From the cell containing the given text, extract its center point as (x, y) coordinate. 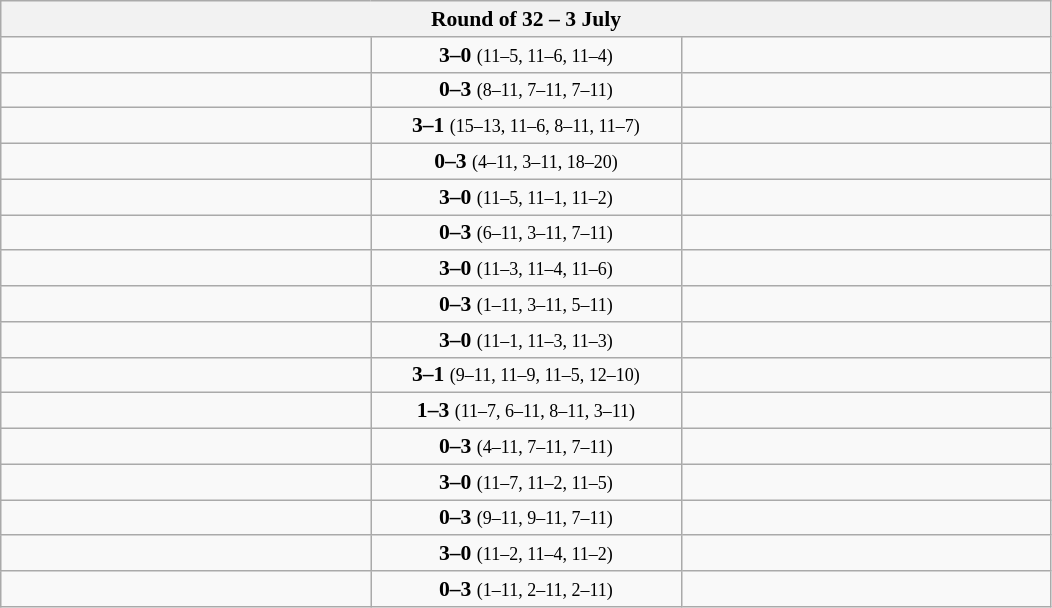
3–0 (11–7, 11–2, 11–5) (526, 482)
3–0 (11–5, 11–1, 11–2) (526, 197)
3–0 (11–1, 11–3, 11–3) (526, 340)
0–3 (9–11, 9–11, 7–11) (526, 518)
0–3 (1–11, 2–11, 2–11) (526, 589)
3–0 (11–5, 11–6, 11–4) (526, 55)
3–0 (11–2, 11–4, 11–2) (526, 554)
0–3 (1–11, 3–11, 5–11) (526, 304)
3–1 (9–11, 11–9, 11–5, 12–10) (526, 375)
0–3 (4–11, 7–11, 7–11) (526, 447)
0–3 (6–11, 3–11, 7–11) (526, 233)
3–0 (11–3, 11–4, 11–6) (526, 269)
3–1 (15–13, 11–6, 8–11, 11–7) (526, 126)
1–3 (11–7, 6–11, 8–11, 3–11) (526, 411)
0–3 (8–11, 7–11, 7–11) (526, 90)
Round of 32 – 3 July (526, 19)
0–3 (4–11, 3–11, 18–20) (526, 162)
